For the text-containing cell, return its midpoint in (X, Y) coordinate format. 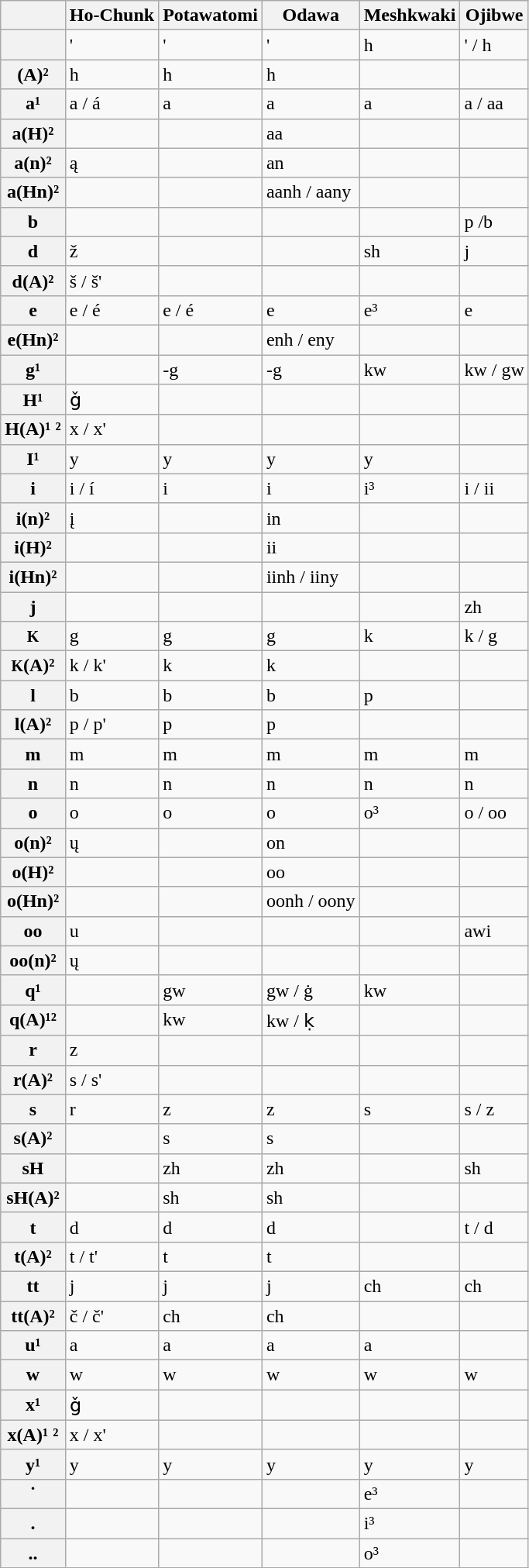
sH(A)² (33, 1198)
s / s' (112, 1080)
a¹ (33, 104)
o(Hn)² (33, 901)
s(A)² (33, 1139)
ž (112, 251)
i / í (112, 488)
(A)² (33, 74)
kw / gw (494, 370)
č / č' (112, 1315)
gw / ġ (311, 990)
š / š' (112, 281)
in (311, 518)
i / ii (494, 488)
gw (211, 990)
į (112, 518)
H(A)¹ ² (33, 429)
oo(n)² (33, 960)
ii (311, 547)
u¹ (33, 1346)
sH (33, 1168)
tt (33, 1286)
' / h (494, 45)
o(H)² (33, 872)
Ho-Chunk (112, 16)
t / d (494, 1227)
Ojibwe (494, 16)
enh / eny (311, 339)
˙ (33, 1494)
iinh / iiny (311, 577)
i(Hn)² (33, 577)
l(A)² (33, 725)
q¹ (33, 990)
a(n)² (33, 163)
on (311, 843)
aa (311, 133)
t(A)² (33, 1256)
o(n)² (33, 843)
p /b (494, 222)
Potawatomi (211, 16)
a(Hn)² (33, 192)
Odawa (311, 16)
Meshkwaki (410, 16)
p / p' (112, 725)
a(H)² (33, 133)
r(A)² (33, 1080)
a / aa (494, 104)
K(A)² (33, 666)
t / t' (112, 1256)
tt(A)² (33, 1315)
awi (494, 931)
i(n)² (33, 518)
d(A)² (33, 281)
k / k' (112, 666)
l (33, 695)
.. (33, 1552)
a / á (112, 104)
kw / ḳ (311, 1020)
. (33, 1523)
y¹ (33, 1464)
o / oo (494, 813)
ą (112, 163)
an (311, 163)
s / z (494, 1109)
i(H)² (33, 547)
H¹ (33, 400)
k / g (494, 636)
g¹ (33, 370)
q(A)¹² (33, 1020)
aanh / aany (311, 192)
K (33, 636)
x(A)¹ ² (33, 1435)
I¹ (33, 459)
e(Hn)² (33, 339)
x¹ (33, 1405)
oonh / oony (311, 901)
u (112, 931)
